From the cell containing the given text, extract its center point as [x, y] coordinate. 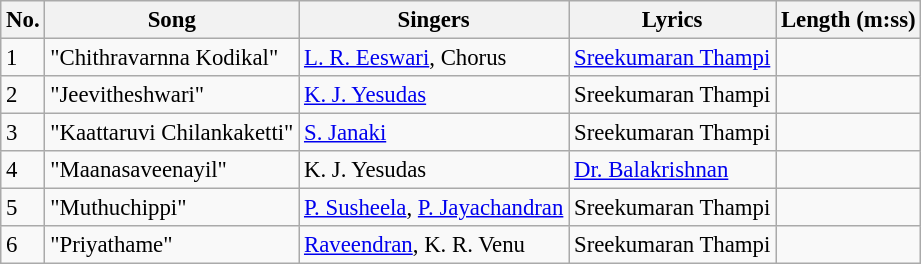
4 [23, 170]
Song [172, 20]
"Priyathame" [172, 245]
S. Janaki [434, 133]
P. Susheela, P. Jayachandran [434, 208]
3 [23, 133]
Dr. Balakrishnan [672, 170]
L. R. Eeswari, Chorus [434, 58]
Length (m:ss) [848, 20]
5 [23, 208]
"Kaattaruvi Chilankaketti" [172, 133]
"Chithravarnna Kodikal" [172, 58]
2 [23, 95]
Raveendran, K. R. Venu [434, 245]
No. [23, 20]
1 [23, 58]
"Maanasaveenayil" [172, 170]
Singers [434, 20]
"Muthuchippi" [172, 208]
Lyrics [672, 20]
6 [23, 245]
"Jeevitheshwari" [172, 95]
